Pinpoint the cell where the given text exists, returning its [x, y] midpoint coordinate. 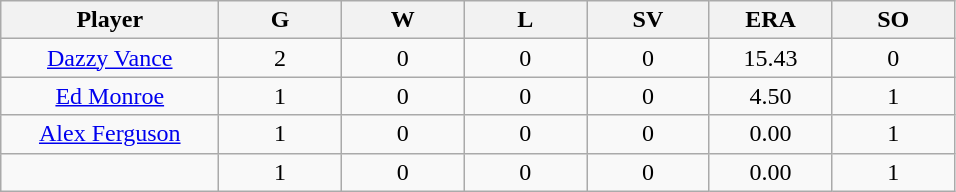
4.50 [770, 96]
SO [894, 20]
15.43 [770, 58]
L [526, 20]
G [280, 20]
SV [648, 20]
ERA [770, 20]
W [402, 20]
Player [110, 20]
Dazzy Vance [110, 58]
Alex Ferguson [110, 134]
Ed Monroe [110, 96]
2 [280, 58]
